Pinpoint the cell where the given text exists, returning its [x, y] midpoint coordinate. 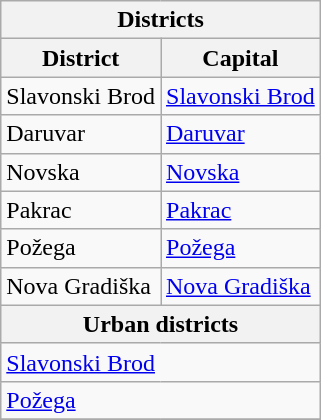
Urban districts [161, 324]
Capital [240, 58]
Districts [161, 20]
District [81, 58]
